Return [x, y] of the center of cell containing provided text 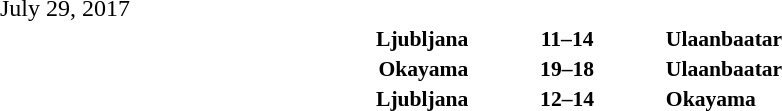
19–18 [568, 68]
11–14 [568, 38]
